Capture the cell that displays the provided text and extract its [x, y] central coordinate. 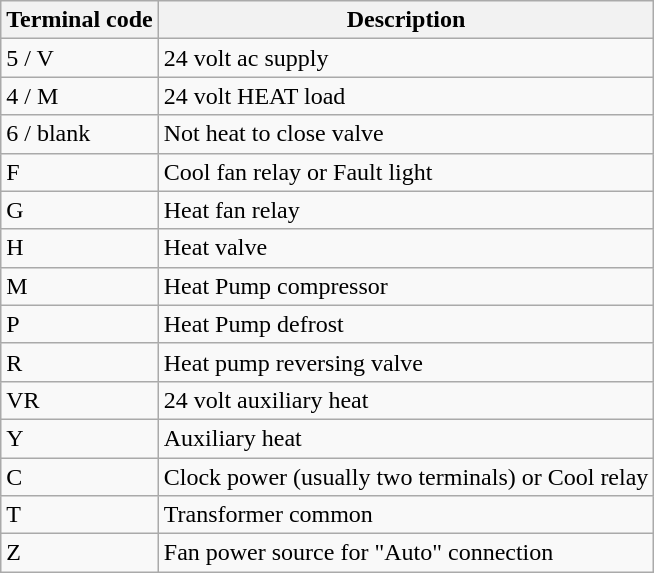
Heat Pump compressor [406, 286]
Heat fan relay [406, 210]
VR [80, 400]
C [80, 477]
Clock power (usually two terminals) or Cool relay [406, 477]
6 / blank [80, 134]
Not heat to close valve [406, 134]
Terminal code [80, 20]
24 volt auxiliary heat [406, 400]
Transformer common [406, 515]
5 / V [80, 58]
Description [406, 20]
Heat pump reversing valve [406, 362]
Cool fan relay or Fault light [406, 172]
Z [80, 553]
24 volt ac supply [406, 58]
24 volt HEAT load [406, 96]
Heat Pump defrost [406, 324]
R [80, 362]
Fan power source for "Auto" connection [406, 553]
G [80, 210]
M [80, 286]
P [80, 324]
Y [80, 438]
Heat valve [406, 248]
T [80, 515]
F [80, 172]
H [80, 248]
Auxiliary heat [406, 438]
4 / M [80, 96]
